Return the [x, y] coordinate for the center point of the cell that contains the specified text.  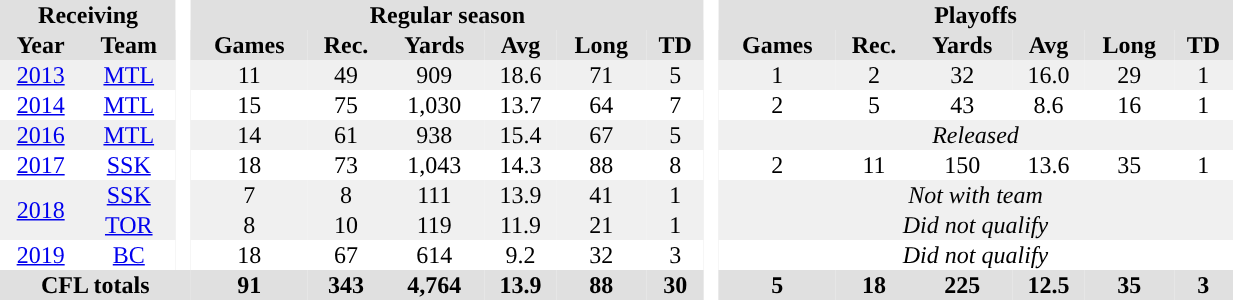
BC [128, 255]
14.3 [521, 165]
15 [250, 105]
16 [1129, 105]
119 [434, 225]
Playoffs [976, 15]
2019 [40, 255]
61 [346, 135]
Regular season [448, 15]
43 [962, 105]
TOR [128, 225]
Not with team [976, 195]
11.9 [521, 225]
73 [346, 165]
49 [346, 75]
21 [601, 225]
41 [601, 195]
16.0 [1049, 75]
64 [601, 105]
2018 [40, 210]
1,043 [434, 165]
938 [434, 135]
13.6 [1049, 165]
2013 [40, 75]
1,030 [434, 105]
91 [250, 285]
75 [346, 105]
225 [962, 285]
30 [675, 285]
150 [962, 165]
CFL totals [96, 285]
2014 [40, 105]
71 [601, 75]
614 [434, 255]
10 [346, 225]
13.7 [521, 105]
2017 [40, 165]
Team [128, 45]
9.2 [521, 255]
4,764 [434, 285]
14 [250, 135]
2016 [40, 135]
Receiving [88, 15]
Released [976, 135]
29 [1129, 75]
15.4 [521, 135]
12.5 [1049, 285]
8.6 [1049, 105]
343 [346, 285]
18.6 [521, 75]
Year [40, 45]
909 [434, 75]
111 [434, 195]
